Identify which cell holds the provided text, then report its (X, Y) central coordinate. 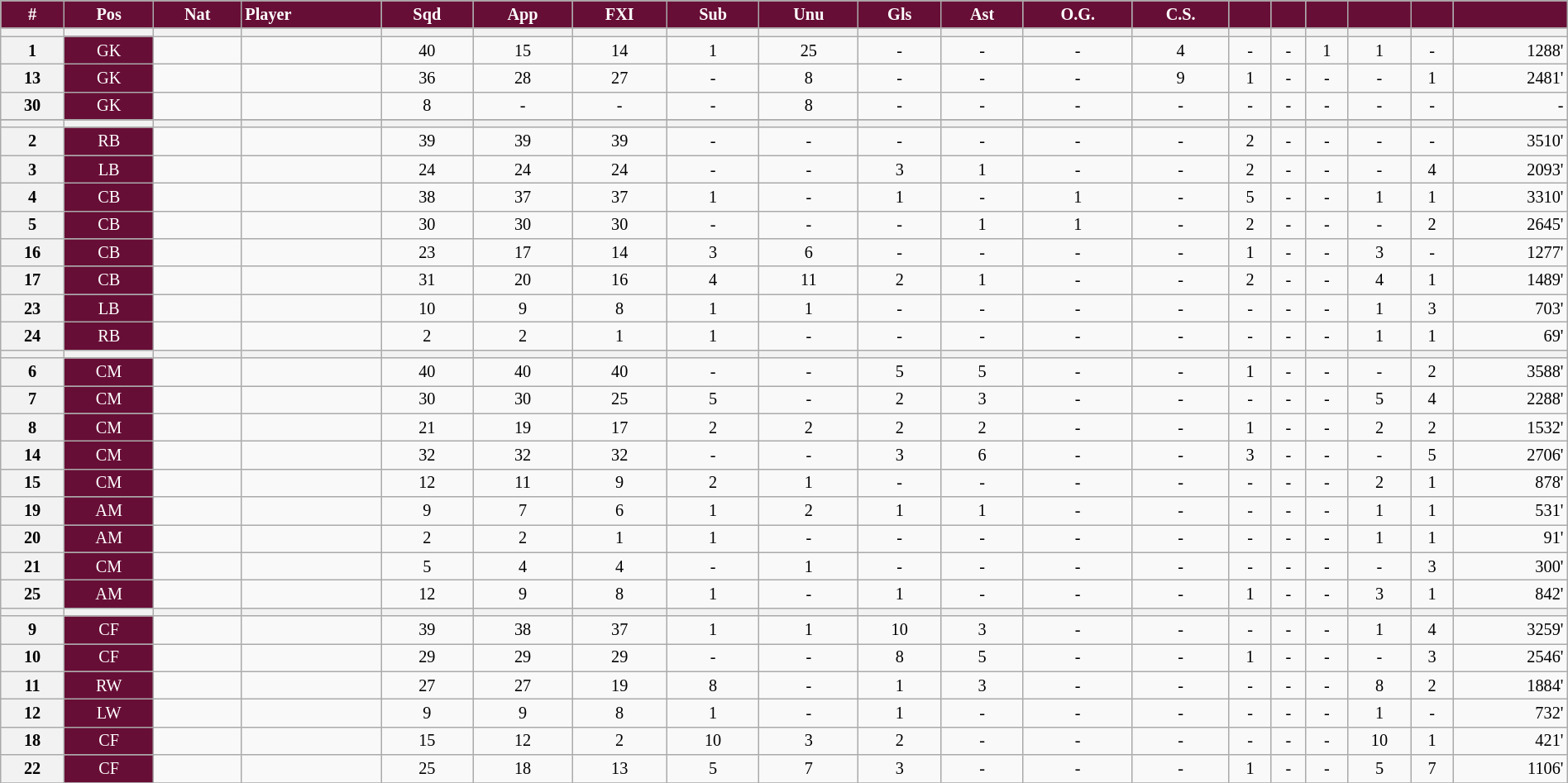
2093' (1510, 169)
69' (1510, 336)
2546' (1510, 657)
300' (1510, 566)
31 (427, 280)
732' (1510, 713)
91' (1510, 538)
LW (108, 713)
FXI (619, 14)
1288' (1510, 50)
1277' (1510, 252)
RW (108, 685)
703' (1510, 308)
531' (1510, 510)
1532' (1510, 427)
2706' (1510, 455)
3588' (1510, 371)
1106' (1510, 769)
421' (1510, 741)
2288' (1510, 399)
3510' (1510, 141)
878' (1510, 483)
Sub (713, 14)
Ast (982, 14)
1489' (1510, 280)
2645' (1510, 225)
22 (33, 769)
Player (311, 14)
36 (427, 78)
# (33, 14)
Gls (900, 14)
App (523, 14)
3259' (1510, 629)
Pos (108, 14)
28 (523, 78)
O.G. (1078, 14)
Nat (198, 14)
3310' (1510, 197)
842' (1510, 594)
Sqd (427, 14)
C.S. (1181, 14)
2481' (1510, 78)
1884' (1510, 685)
Unu (809, 14)
